Output the [x, y] coordinate of the center of the cell containing the given text.  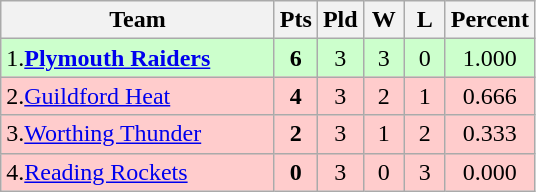
4 [296, 96]
Pts [296, 20]
Pld [340, 20]
L [424, 20]
1.Plymouth Raiders [138, 58]
2.Guildford Heat [138, 96]
W [384, 20]
6 [296, 58]
0.333 [490, 134]
4.Reading Rockets [138, 172]
1.000 [490, 58]
Team [138, 20]
Percent [490, 20]
3.Worthing Thunder [138, 134]
0.000 [490, 172]
0.666 [490, 96]
